Scan for the cell matching the given text and deliver its [x, y] coordinate at center. 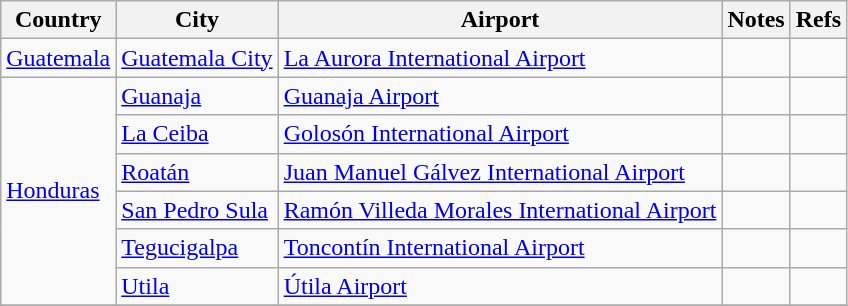
Honduras [58, 191]
La Aurora International Airport [500, 58]
City [197, 20]
San Pedro Sula [197, 210]
Utila [197, 286]
Guatemala [58, 58]
Guanaja [197, 96]
Refs [818, 20]
Airport [500, 20]
Guatemala City [197, 58]
La Ceiba [197, 134]
Tegucigalpa [197, 248]
Toncontín International Airport [500, 248]
Juan Manuel Gálvez International Airport [500, 172]
Útila Airport [500, 286]
Guanaja Airport [500, 96]
Ramón Villeda Morales International Airport [500, 210]
Country [58, 20]
Notes [756, 20]
Golosón International Airport [500, 134]
Roatán [197, 172]
